Scan for the cell matching the given text and deliver its (X, Y) coordinate at center. 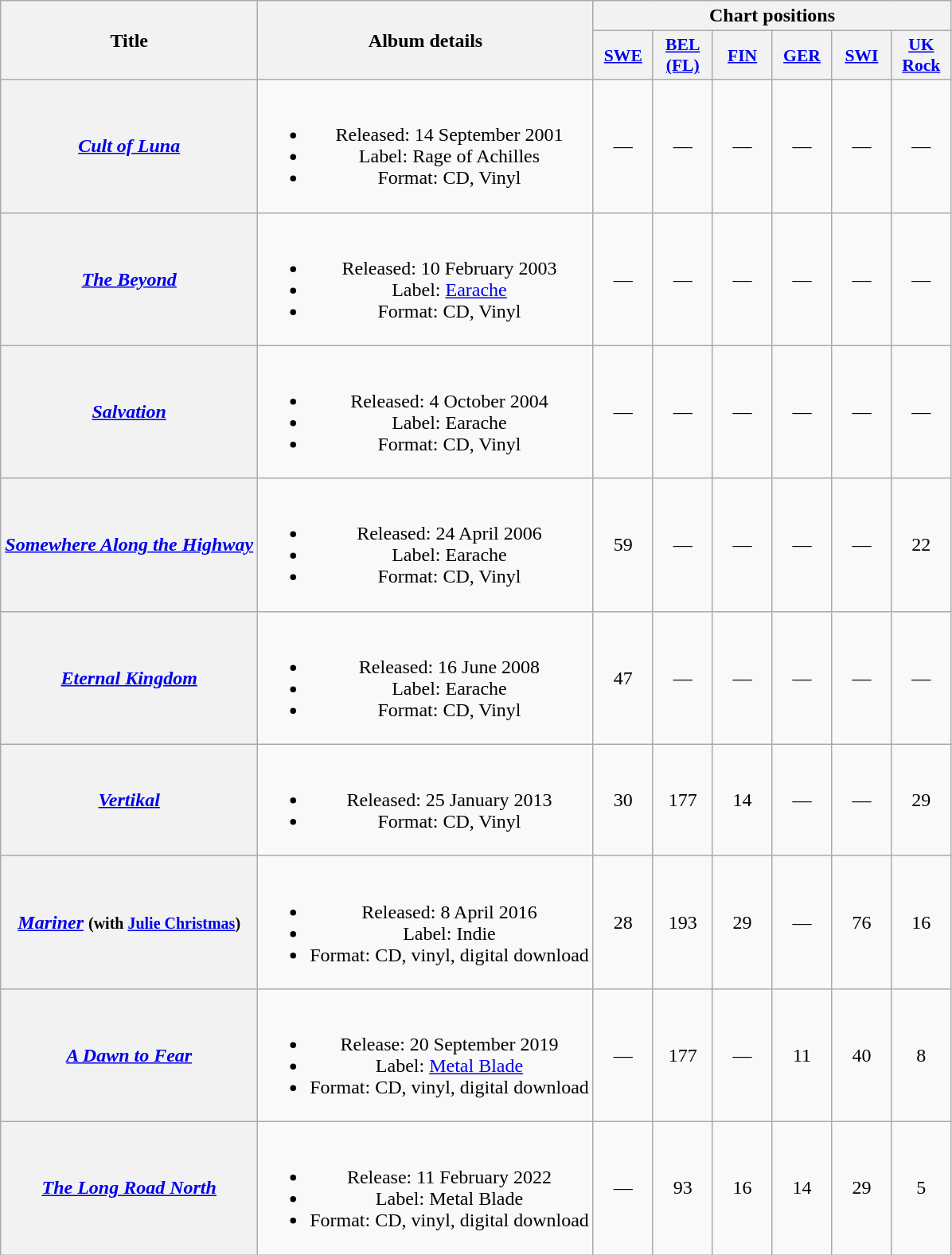
8 (922, 1055)
47 (622, 678)
Album details (426, 40)
BEL(FL) (683, 56)
Released: 4 October 2004Label: EaracheFormat: CD, Vinyl (426, 412)
28 (622, 922)
30 (622, 800)
Released: 10 February 2003Label: EaracheFormat: CD, Vinyl (426, 279)
The Beyond (129, 279)
93 (683, 1187)
Released: 8 April 2016Label: IndieFormat: CD, vinyl, digital download (426, 922)
Released: 24 April 2006Label: EaracheFormat: CD, Vinyl (426, 544)
Somewhere Along the Highway (129, 544)
FIN (742, 56)
Chart positions (772, 16)
59 (622, 544)
Released: 14 September 2001Label: Rage of AchillesFormat: CD, Vinyl (426, 146)
SWE (622, 56)
193 (683, 922)
Mariner (with Julie Christmas) (129, 922)
Release: 20 September 2019Label: Metal BladeFormat: CD, vinyl, digital download (426, 1055)
Released: 16 June 2008Label: EaracheFormat: CD, Vinyl (426, 678)
A Dawn to Fear (129, 1055)
Released: 25 January 2013Format: CD, Vinyl (426, 800)
Release: 11 February 2022Label: Metal BladeFormat: CD, vinyl, digital download (426, 1187)
22 (922, 544)
GER (802, 56)
SWI (861, 56)
Vertikal (129, 800)
Cult of Luna (129, 146)
76 (861, 922)
Title (129, 40)
UKRock (922, 56)
Eternal Kingdom (129, 678)
40 (861, 1055)
5 (922, 1187)
Salvation (129, 412)
11 (802, 1055)
The Long Road North (129, 1187)
